Pinpoint the cell where the given text exists, returning its (x, y) midpoint coordinate. 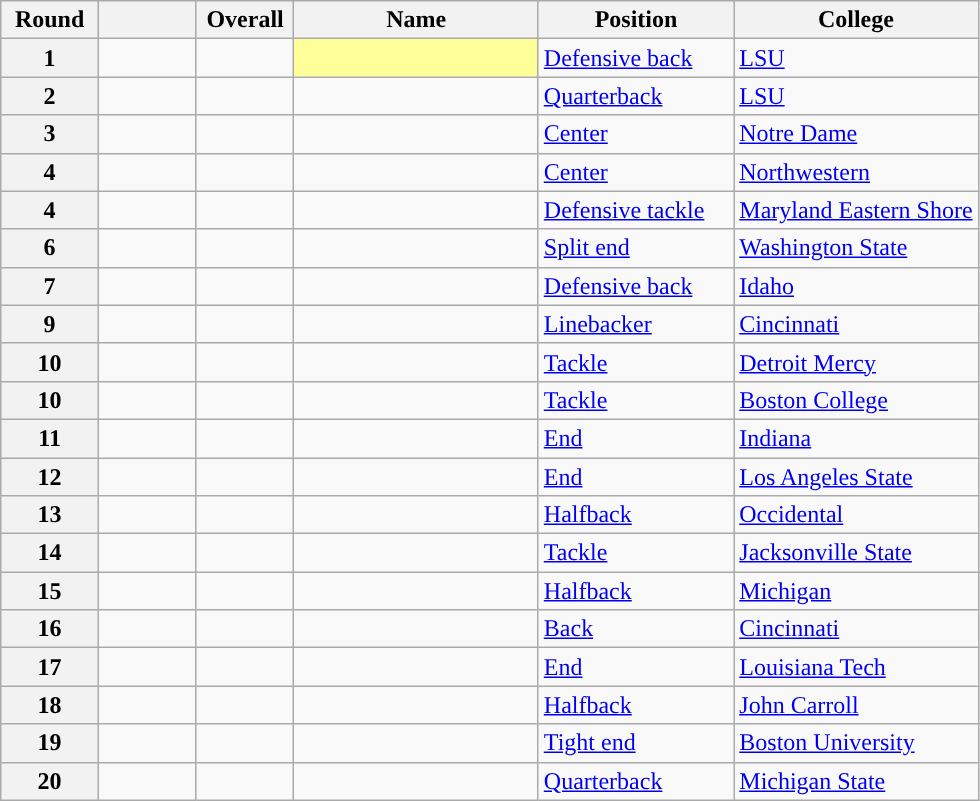
Boston University (856, 743)
Linebacker (636, 324)
15 (50, 591)
12 (50, 477)
College (856, 20)
13 (50, 515)
3 (50, 134)
Round (50, 20)
Occidental (856, 515)
Northwestern (856, 172)
9 (50, 324)
Position (636, 20)
Detroit Mercy (856, 362)
7 (50, 286)
18 (50, 705)
Overall (245, 20)
Washington State (856, 248)
16 (50, 629)
Split end (636, 248)
Jacksonville State (856, 553)
11 (50, 438)
14 (50, 553)
6 (50, 248)
Tight end (636, 743)
Michigan (856, 591)
Louisiana Tech (856, 667)
Indiana (856, 438)
Los Angeles State (856, 477)
Michigan State (856, 781)
Notre Dame (856, 134)
Idaho (856, 286)
Maryland Eastern Shore (856, 210)
John Carroll (856, 705)
19 (50, 743)
20 (50, 781)
2 (50, 96)
Boston College (856, 400)
Defensive tackle (636, 210)
17 (50, 667)
Name (416, 20)
1 (50, 58)
Back (636, 629)
